Return (x, y) of the center of cell containing provided text 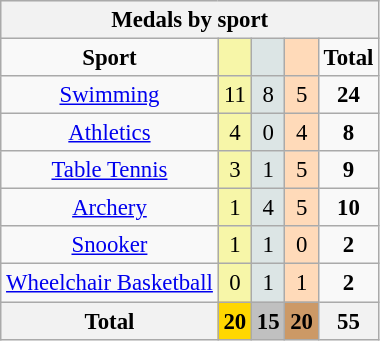
Swimming (110, 95)
10 (348, 208)
Table Tennis (110, 170)
Sport (110, 58)
3 (234, 170)
Wheelchair Basketball (110, 283)
Snooker (110, 245)
15 (268, 321)
24 (348, 95)
9 (348, 170)
Archery (110, 208)
Medals by sport (190, 20)
55 (348, 321)
11 (234, 95)
Athletics (110, 133)
